Extract the (x, y) coordinate from the center of the cell holding the provided text.  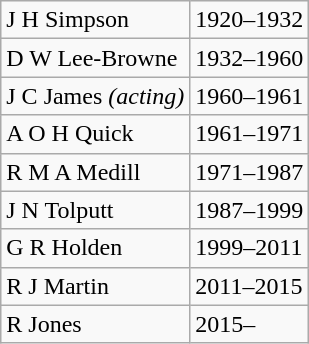
J C James (acting) (96, 96)
1961–1971 (250, 134)
J N Tolputt (96, 210)
2015– (250, 324)
J H Simpson (96, 20)
R M A Medill (96, 172)
2011–2015 (250, 286)
R Jones (96, 324)
A O H Quick (96, 134)
1920–1932 (250, 20)
1960–1961 (250, 96)
1999–2011 (250, 248)
1971–1987 (250, 172)
1987–1999 (250, 210)
1932–1960 (250, 58)
G R Holden (96, 248)
R J Martin (96, 286)
D W Lee-Browne (96, 58)
